Locate the cell with the specified text and output its [X, Y] center coordinate. 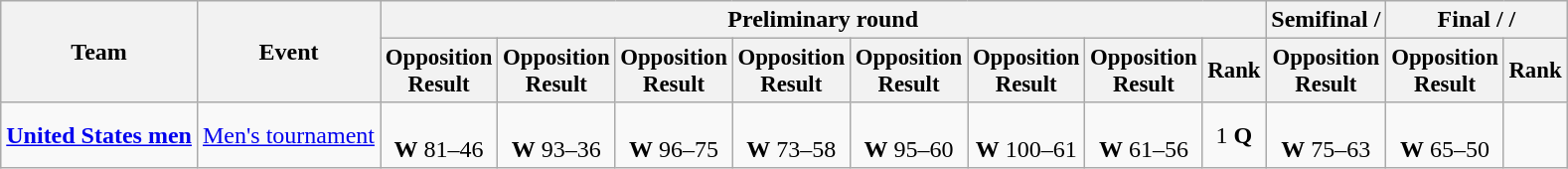
1 Q [1234, 135]
W 100–61 [1026, 135]
W 81–46 [438, 135]
Event [288, 52]
W 73–58 [791, 135]
Preliminary round [823, 20]
W 61–56 [1144, 135]
W 95–60 [908, 135]
W 75–63 [1326, 135]
Team [99, 52]
United States men [99, 135]
Semifinal / [1326, 20]
W 96–75 [674, 135]
W 93–36 [556, 135]
W 65–50 [1445, 135]
Men's tournament [288, 135]
Final / / [1477, 20]
